Capture the cell that displays the provided text and extract its (x, y) central coordinate. 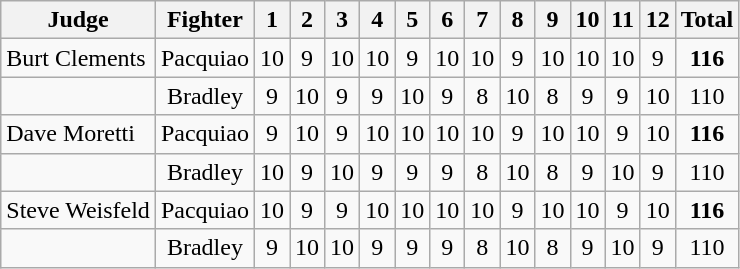
11 (622, 20)
12 (658, 20)
Dave Moretti (78, 134)
1 (272, 20)
3 (342, 20)
Steve Weisfeld (78, 210)
5 (412, 20)
6 (448, 20)
2 (308, 20)
7 (482, 20)
Burt Clements (78, 58)
Total (707, 20)
Judge (78, 20)
4 (378, 20)
Fighter (204, 20)
